Provide the [X, Y] coordinate of the cell's center where the given text is located.  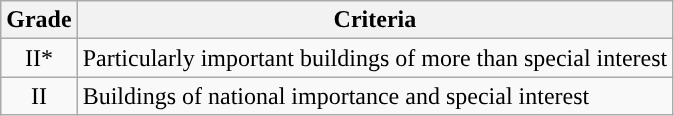
Criteria [375, 20]
Particularly important buildings of more than special interest [375, 58]
Grade [39, 20]
II* [39, 58]
Buildings of national importance and special interest [375, 96]
II [39, 96]
